Search for the cell housing the specified text and yield its [X, Y] center coordinate. 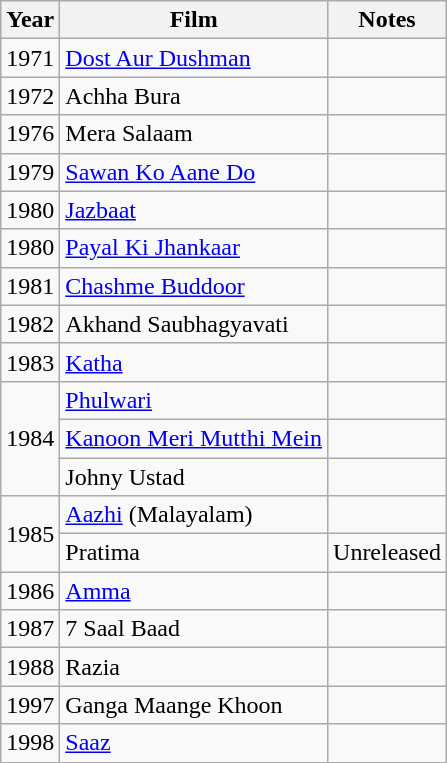
Dost Aur Dushman [194, 58]
1988 [30, 667]
Katha [194, 362]
Unreleased [388, 553]
Ganga Maange Khoon [194, 705]
Pratima [194, 553]
1971 [30, 58]
Razia [194, 667]
1972 [30, 96]
Film [194, 20]
Akhand Saubhagyavati [194, 324]
Saaz [194, 743]
1987 [30, 629]
Sawan Ko Aane Do [194, 172]
1983 [30, 362]
Johny Ustad [194, 477]
1982 [30, 324]
Aazhi (Malayalam) [194, 515]
Amma [194, 591]
Notes [388, 20]
1981 [30, 286]
1985 [30, 534]
Chashme Buddoor [194, 286]
Payal Ki Jhankaar [194, 248]
1998 [30, 743]
Achha Bura [194, 96]
1979 [30, 172]
1984 [30, 438]
Jazbaat [194, 210]
Phulwari [194, 400]
7 Saal Baad [194, 629]
Mera Salaam [194, 134]
Kanoon Meri Mutthi Mein [194, 438]
1986 [30, 591]
1976 [30, 134]
Year [30, 20]
1997 [30, 705]
